Search for the cell housing the specified text and yield its (x, y) center coordinate. 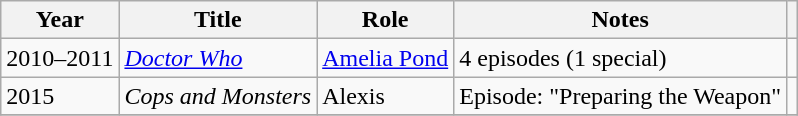
Title (218, 20)
Year (60, 20)
Cops and Monsters (218, 96)
4 episodes (1 special) (620, 58)
Amelia Pond (386, 58)
Alexis (386, 96)
2015 (60, 96)
Role (386, 20)
Doctor Who (218, 58)
2010–2011 (60, 58)
Episode: "Preparing the Weapon" (620, 96)
Notes (620, 20)
